Return [x, y] of the center of cell containing provided text 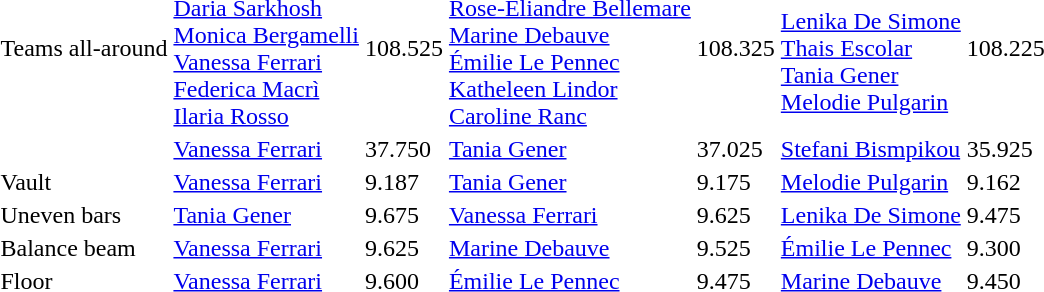
Melodie Pulgarin [870, 182]
Émilie Le Pennec [870, 248]
Marine Debauve [570, 248]
Stefani Bismpikou [870, 149]
37.750 [404, 149]
9.525 [736, 248]
9.175 [736, 182]
9.187 [404, 182]
Lenika De Simone [870, 215]
9.675 [404, 215]
37.025 [736, 149]
